From the cell containing the given text, extract its center point as (x, y) coordinate. 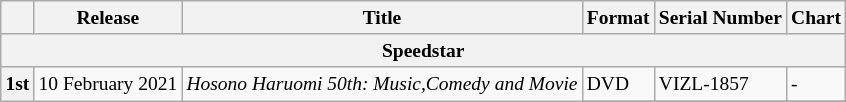
Speedstar (424, 50)
Hosono Haruomi 50th: Music,Comedy and Movie (382, 84)
Release (108, 18)
Format (618, 18)
Title (382, 18)
- (816, 84)
VIZL-1857 (720, 84)
Chart (816, 18)
1st (18, 84)
DVD (618, 84)
Serial Number (720, 18)
10 February 2021 (108, 84)
